Provide the [X, Y] coordinate of the cell's center where the given text is located.  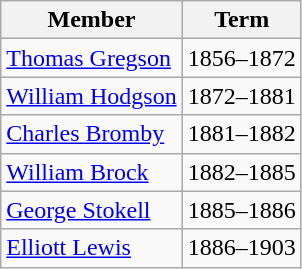
1886–1903 [242, 248]
1881–1882 [242, 134]
1856–1872 [242, 58]
Charles Bromby [92, 134]
Member [92, 20]
George Stokell [92, 210]
1885–1886 [242, 210]
1882–1885 [242, 172]
Thomas Gregson [92, 58]
William Hodgson [92, 96]
William Brock [92, 172]
Elliott Lewis [92, 248]
Term [242, 20]
1872–1881 [242, 96]
